Return (x, y) of the center of cell containing provided text 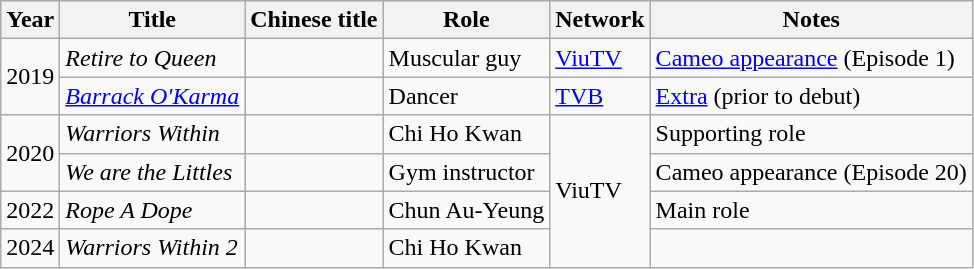
Notes (811, 20)
Barrack O'Karma (152, 96)
Year (30, 20)
We are the Littles (152, 172)
Gym instructor (466, 172)
2020 (30, 153)
Chun Au-Yeung (466, 210)
Warriors Within 2 (152, 248)
2019 (30, 77)
2024 (30, 248)
Muscular guy (466, 58)
Retire to Queen (152, 58)
Title (152, 20)
Cameo appearance (Episode 1) (811, 58)
Warriors Within (152, 134)
Supporting role (811, 134)
TVB (600, 96)
Dancer (466, 96)
Extra (prior to debut) (811, 96)
Network (600, 20)
Role (466, 20)
2022 (30, 210)
Chinese title (314, 20)
Main role (811, 210)
Cameo appearance (Episode 20) (811, 172)
Rope A Dope (152, 210)
